Pinpoint the cell where the given text exists, returning its [x, y] midpoint coordinate. 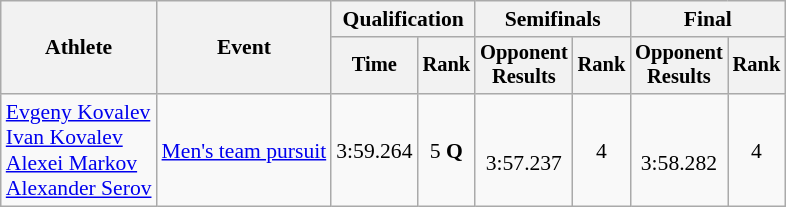
Semifinals [552, 19]
3:59.264 [374, 150]
3:57.237 [524, 150]
Men's team pursuit [244, 150]
Final [708, 19]
Event [244, 48]
Qualification [403, 19]
3:58.282 [678, 150]
Evgeny KovalevIvan KovalevAlexei MarkovAlexander Serov [79, 150]
Athlete [79, 48]
Time [374, 66]
5 Q [447, 150]
